Locate the cell with the specified text and output its [X, Y] center coordinate. 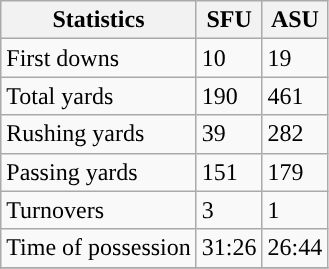
39 [229, 134]
ASU [295, 20]
Statistics [99, 20]
SFU [229, 20]
Rushing yards [99, 134]
461 [295, 96]
Total yards [99, 96]
First downs [99, 58]
Passing yards [99, 172]
3 [229, 210]
Turnovers [99, 210]
Time of possession [99, 248]
10 [229, 58]
31:26 [229, 248]
26:44 [295, 248]
282 [295, 134]
190 [229, 96]
151 [229, 172]
179 [295, 172]
19 [295, 58]
1 [295, 210]
